Locate the cell with the specified text and output its (X, Y) center coordinate. 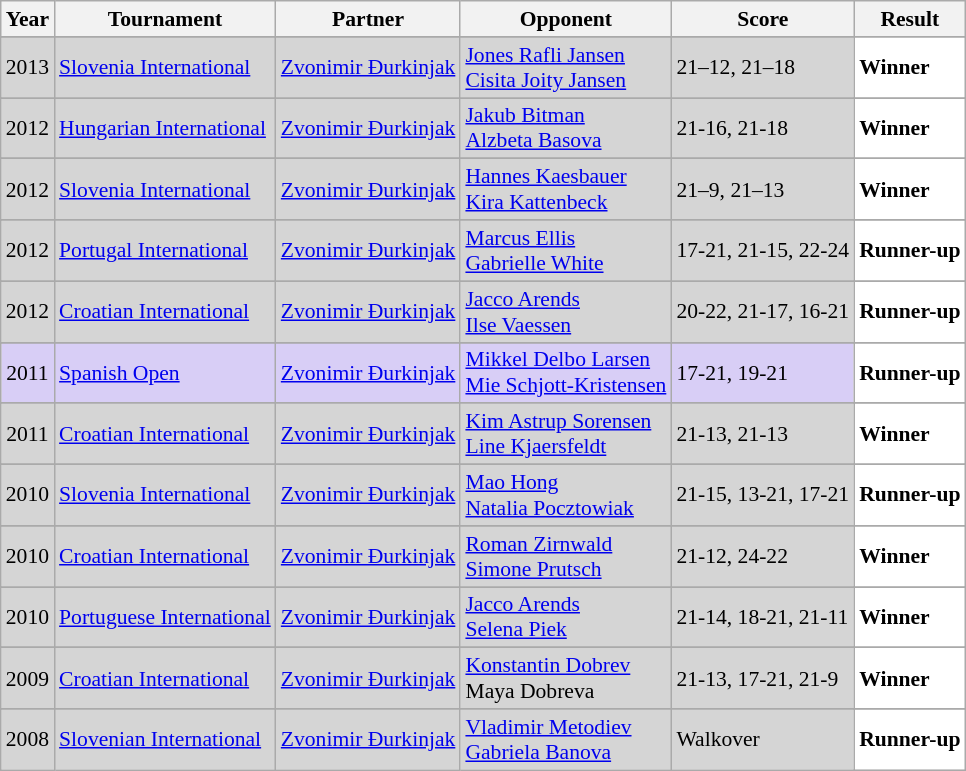
Spanish Open (165, 372)
2008 (28, 740)
2009 (28, 678)
Portuguese International (165, 618)
Tournament (165, 19)
Portugal International (165, 250)
21–12, 21–18 (762, 68)
21–9, 21–13 (762, 190)
Marcus Ellis Gabrielle White (566, 250)
21-16, 21-18 (762, 128)
Partner (368, 19)
2013 (28, 68)
21-14, 18-21, 21-11 (762, 618)
Hannes Kaesbauer Kira Kattenbeck (566, 190)
Jacco Arends Selena Piek (566, 618)
Jakub Bitman Alzbeta Basova (566, 128)
Roman Zirnwald Simone Prutsch (566, 556)
21-15, 13-21, 17-21 (762, 496)
Hungarian International (165, 128)
Result (910, 19)
Opponent (566, 19)
Jones Rafli Jansen Cisita Joity Jansen (566, 68)
Konstantin Dobrev Maya Dobreva (566, 678)
21-13, 21-13 (762, 434)
Kim Astrup Sorensen Line Kjaersfeldt (566, 434)
17-21, 21-15, 22-24 (762, 250)
20-22, 21-17, 16-21 (762, 312)
Mao Hong Natalia Pocztowiak (566, 496)
21-12, 24-22 (762, 556)
Score (762, 19)
Slovenian International (165, 740)
Mikkel Delbo Larsen Mie Schjott-Kristensen (566, 372)
Year (28, 19)
17-21, 19-21 (762, 372)
Walkover (762, 740)
Vladimir Metodiev Gabriela Banova (566, 740)
21-13, 17-21, 21-9 (762, 678)
Jacco Arends Ilse Vaessen (566, 312)
